From the cell containing the given text, extract its center point as (x, y) coordinate. 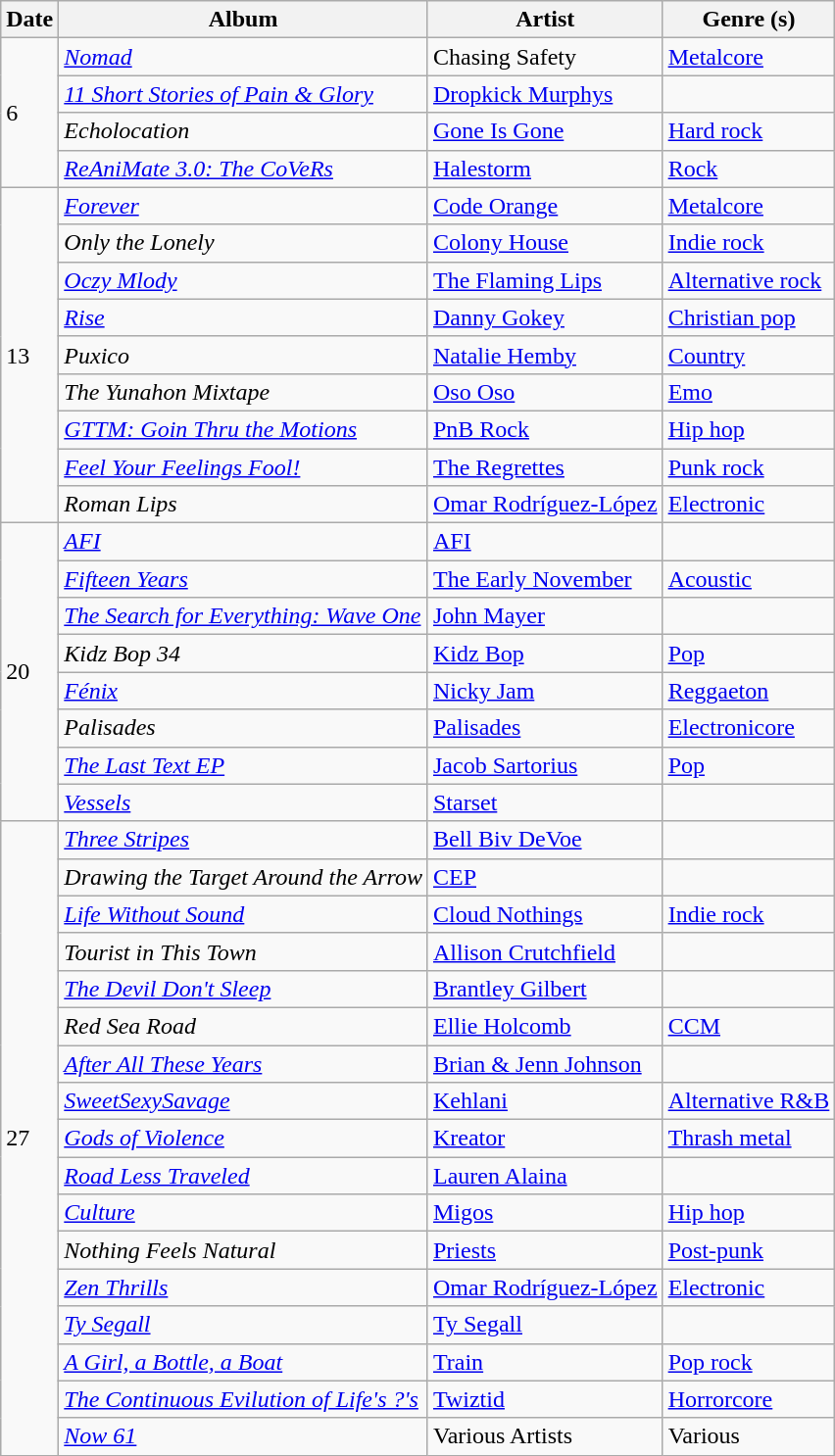
Country (749, 355)
Halestorm (545, 169)
Kidz Bop (545, 654)
Kehlani (545, 1101)
Brian & Jenn Johnson (545, 1063)
Twiztid (545, 1399)
Life Without Sound (243, 914)
The Yunahon Mixtape (243, 392)
Post-punk (749, 1250)
Migos (545, 1213)
ReAniMate 3.0: The CoVeRs (243, 169)
Cloud Nothings (545, 914)
Genre (s) (749, 20)
Pop rock (749, 1362)
Allison Crutchfield (545, 951)
Acoustic (749, 579)
The Continuous Evilution of Life's ?'s (243, 1399)
Various Artists (545, 1436)
GTTM: Goin Thru the Motions (243, 429)
Puxico (243, 355)
CCM (749, 1026)
Code Orange (545, 206)
Bell Biv DeVoe (545, 840)
A Girl, a Bottle, a Boat (243, 1362)
Ellie Holcomb (545, 1026)
Rock (749, 169)
Forever (243, 206)
CEP (545, 877)
Drawing the Target Around the Arrow (243, 877)
Nomad (243, 57)
PnB Rock (545, 429)
Train (545, 1362)
Nicky Jam (545, 691)
The Last Text EP (243, 765)
Thrash metal (749, 1139)
Natalie Hemby (545, 355)
Road Less Traveled (243, 1176)
6 (29, 113)
Gods of Violence (243, 1139)
SweetSexySavage (243, 1101)
Alternative R&B (749, 1101)
Zen Thrills (243, 1287)
After All These Years (243, 1063)
Punk rock (749, 467)
Brantley Gilbert (545, 989)
Artist (545, 20)
Dropkick Murphys (545, 94)
The Search for Everything: Wave One (243, 616)
Christian pop (749, 317)
13 (29, 355)
The Devil Don't Sleep (243, 989)
Tourist in This Town (243, 951)
Reggaeton (749, 691)
11 Short Stories of Pain & Glory (243, 94)
Electronicore (749, 728)
Only the Lonely (243, 243)
The Regrettes (545, 467)
Chasing Safety (545, 57)
Alternative rock (749, 280)
27 (29, 1139)
Fénix (243, 691)
Starset (545, 802)
Emo (749, 392)
Various (749, 1436)
Date (29, 20)
Gone Is Gone (545, 131)
Danny Gokey (545, 317)
Culture (243, 1213)
Oso Oso (545, 392)
Oczy Mlody (243, 280)
Album (243, 20)
Kidz Bop 34 (243, 654)
Three Stripes (243, 840)
Rise (243, 317)
John Mayer (545, 616)
Hard rock (749, 131)
Priests (545, 1250)
Red Sea Road (243, 1026)
Horrorcore (749, 1399)
20 (29, 672)
Echolocation (243, 131)
Nothing Feels Natural (243, 1250)
Lauren Alaina (545, 1176)
Fifteen Years (243, 579)
Feel Your Feelings Fool! (243, 467)
The Flaming Lips (545, 280)
Jacob Sartorius (545, 765)
Roman Lips (243, 505)
Colony House (545, 243)
Vessels (243, 802)
The Early November (545, 579)
Kreator (545, 1139)
Now 61 (243, 1436)
